Return [X, Y] of the center of cell containing provided text 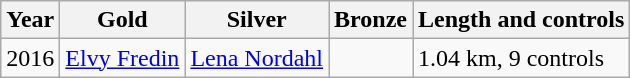
Gold [122, 20]
Silver [257, 20]
Year [30, 20]
Elvy Fredin [122, 58]
Length and controls [520, 20]
1.04 km, 9 controls [520, 58]
Bronze [371, 20]
2016 [30, 58]
Lena Nordahl [257, 58]
